Provide the (x, y) coordinate of the cell's center where the given text is located.  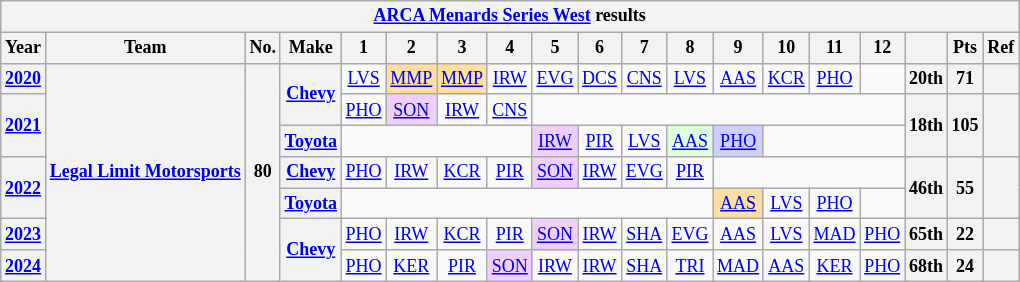
80 (262, 172)
6 (600, 48)
46th (926, 188)
Year (24, 48)
1 (364, 48)
10 (786, 48)
Ref (1001, 48)
11 (834, 48)
7 (644, 48)
No. (262, 48)
2023 (24, 234)
2021 (24, 125)
8 (690, 48)
20th (926, 78)
3 (462, 48)
71 (965, 78)
TRI (690, 266)
2024 (24, 266)
22 (965, 234)
55 (965, 188)
9 (738, 48)
Legal Limit Motorsports (145, 172)
12 (882, 48)
4 (510, 48)
2 (412, 48)
65th (926, 234)
Pts (965, 48)
2020 (24, 78)
5 (555, 48)
ARCA Menards Series West results (510, 16)
2022 (24, 188)
68th (926, 266)
Make (310, 48)
24 (965, 266)
DCS (600, 78)
18th (926, 125)
Team (145, 48)
105 (965, 125)
